Output the [x, y] coordinate of the center of the cell containing the given text.  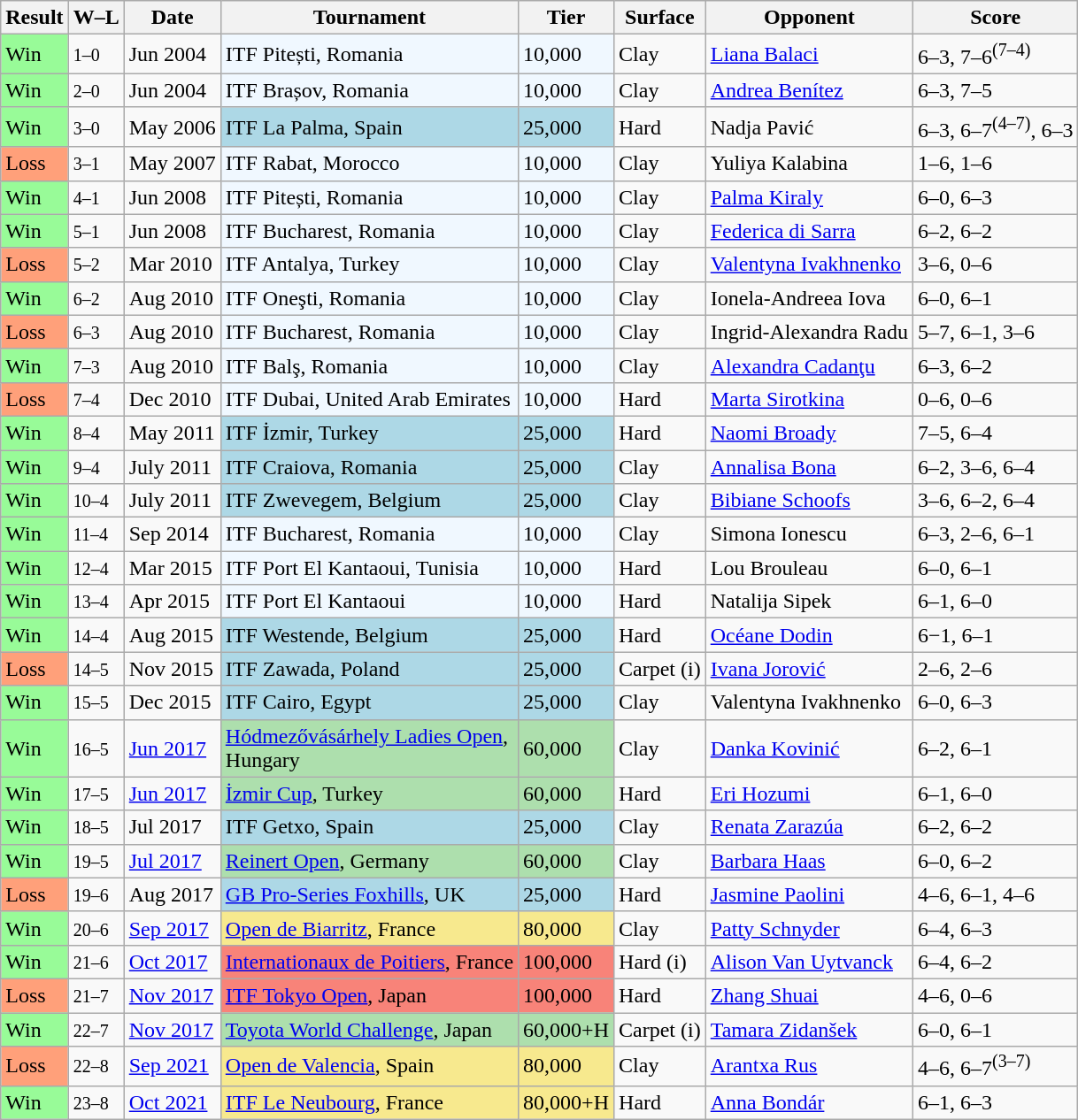
20–6 [96, 928]
19–5 [96, 861]
6–3, 7–5 [996, 90]
ITF Antalya, Turkey [369, 265]
6–0, 6–2 [996, 861]
10–4 [96, 501]
Internationaux de Poitiers, France [369, 962]
22–7 [96, 1030]
2–6, 2–6 [996, 669]
60,000+H [566, 1030]
Liana Balaci [809, 55]
7–3 [96, 365]
ITF Oneşti, Romania [369, 298]
Tournament [369, 18]
ITF Brașov, Romania [369, 90]
ITF Port El Kantaoui [369, 602]
14–5 [96, 669]
6–3, 2–6, 6–1 [996, 534]
GB Pro-Series Foxhills, UK [369, 894]
22–8 [96, 1067]
Anna Bondár [809, 1102]
Dec 2010 [172, 399]
Yuliya Kalabina [809, 164]
Patty Schnyder [809, 928]
7–5, 6–4 [996, 433]
4–1 [96, 197]
ITF La Palma, Spain [369, 127]
Eri Hozumi [809, 794]
3–1 [96, 164]
2–0 [96, 90]
5–7, 6–1, 3–6 [996, 332]
3–0 [96, 127]
Apr 2015 [172, 602]
Jasmine Paolini [809, 894]
Open de Biarritz, France [369, 928]
Ingrid-Alexandra Radu [809, 332]
Result [35, 18]
ITF Zwevegem, Belgium [369, 501]
Annalisa Bona [809, 467]
6–3, 7–6(7–4) [996, 55]
Andrea Benítez [809, 90]
Tier [566, 18]
7–4 [96, 399]
Hard (i) [660, 962]
6–1, 6–3 [996, 1102]
Toyota World Challenge, Japan [369, 1030]
21–7 [96, 995]
4–6, 6–1, 4–6 [996, 894]
15–5 [96, 702]
Dec 2015 [172, 702]
Alison Van Uytvanck [809, 962]
Palma Kiraly [809, 197]
8–4 [96, 433]
Open de Valencia, Spain [369, 1067]
16–5 [96, 748]
6–2, 3–6, 6–4 [996, 467]
6–4, 6–2 [996, 962]
13–4 [96, 602]
Alexandra Cadanţu [809, 365]
ITF Craiova, Romania [369, 467]
May 2006 [172, 127]
W–L [96, 18]
Marta Sirotkina [809, 399]
Reinert Open, Germany [369, 861]
Oct 2017 [172, 962]
Opponent [809, 18]
Barbara Haas [809, 861]
1–6, 1–6 [996, 164]
Danka Kovinić [809, 748]
4–6, 6–7(3–7) [996, 1067]
Océane Dodin [809, 635]
ITF Dubai, United Arab Emirates [369, 399]
Zhang Shuai [809, 995]
Arantxa Rus [809, 1067]
Renata Zarazúa [809, 827]
ITF Balş, Romania [369, 365]
5–2 [96, 265]
Federica di Sarra [809, 231]
May 2007 [172, 164]
Score [996, 18]
80,000+H [566, 1102]
Mar 2015 [172, 568]
ITF Cairo, Egypt [369, 702]
Tamara Zidanšek [809, 1030]
ITF Le Neubourg, France [369, 1102]
ITF Port El Kantaoui, Tunisia [369, 568]
23–8 [96, 1102]
ITF Getxo, Spain [369, 827]
Nadja Pavić [809, 127]
3–6, 0–6 [996, 265]
Sep 2021 [172, 1067]
3–6, 6–2, 6–4 [996, 501]
Naomi Broady [809, 433]
Nov 2015 [172, 669]
1–0 [96, 55]
Bibiane Schoofs [809, 501]
0–6, 0–6 [996, 399]
6–2 [96, 298]
May 2011 [172, 433]
İzmir Cup, Turkey [369, 794]
18–5 [96, 827]
ITF Zawada, Poland [369, 669]
Hódmezővásárhely Ladies Open, Hungary [369, 748]
Simona Ionescu [809, 534]
6–2, 6–1 [996, 748]
Sep 2017 [172, 928]
11–4 [96, 534]
Surface [660, 18]
Oct 2021 [172, 1102]
6–3 [96, 332]
Lou Brouleau [809, 568]
Aug 2015 [172, 635]
21–6 [96, 962]
9–4 [96, 467]
Ionela-Andreea Iova [809, 298]
Aug 2017 [172, 894]
17–5 [96, 794]
14–4 [96, 635]
12–4 [96, 568]
6–3, 6–7(4–7), 6–3 [996, 127]
Natalija Sipek [809, 602]
6−1, 6–1 [996, 635]
6–4, 6–3 [996, 928]
ITF İzmir, Turkey [369, 433]
ITF Rabat, Morocco [369, 164]
Date [172, 18]
ITF Tokyo Open, Japan [369, 995]
Mar 2010 [172, 265]
4–6, 0–6 [996, 995]
Ivana Jorović [809, 669]
5–1 [96, 231]
ITF Westende, Belgium [369, 635]
6–3, 6–2 [996, 365]
Sep 2014 [172, 534]
19–6 [96, 894]
